Find where the given text appears and provide that cell's center as [x, y] coordinate. 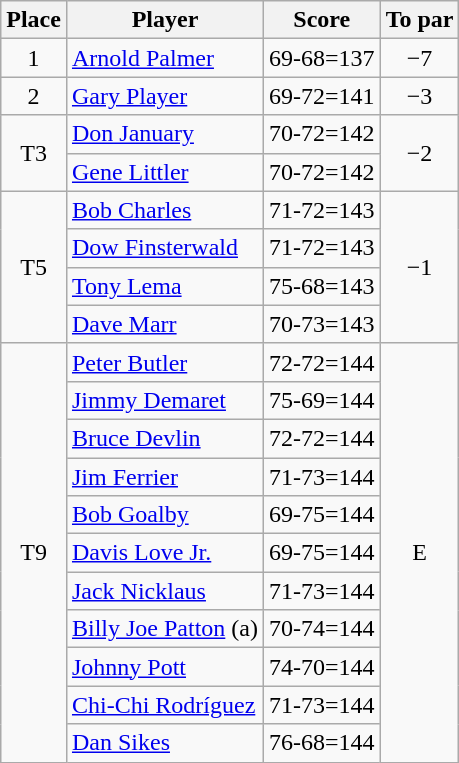
Don January [164, 134]
69-68=137 [322, 58]
Player [164, 20]
Arnold Palmer [164, 58]
Bruce Devlin [164, 438]
Dow Finsterwald [164, 248]
74-70=144 [322, 667]
E [420, 552]
Jack Nicklaus [164, 591]
Place [34, 20]
T9 [34, 552]
Gary Player [164, 96]
76-68=144 [322, 743]
Gene Littler [164, 172]
1 [34, 58]
70-74=144 [322, 629]
T5 [34, 267]
70-73=143 [322, 324]
Bob Charles [164, 210]
−7 [420, 58]
75-68=143 [322, 286]
Dan Sikes [164, 743]
Score [322, 20]
Jimmy Demaret [164, 400]
−2 [420, 153]
Jim Ferrier [164, 477]
75-69=144 [322, 400]
Johnny Pott [164, 667]
Tony Lema [164, 286]
Billy Joe Patton (a) [164, 629]
Dave Marr [164, 324]
−3 [420, 96]
2 [34, 96]
Bob Goalby [164, 515]
Chi-Chi Rodríguez [164, 705]
T3 [34, 153]
To par [420, 20]
Peter Butler [164, 362]
−1 [420, 267]
Davis Love Jr. [164, 553]
69-72=141 [322, 96]
